From the cell containing the given text, extract its center point as (X, Y) coordinate. 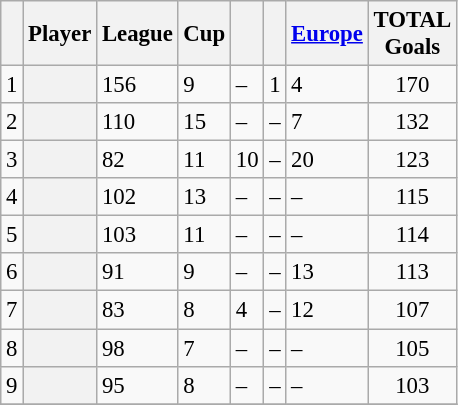
113 (412, 273)
156 (138, 85)
110 (138, 122)
Player (60, 34)
98 (138, 348)
83 (138, 310)
132 (412, 122)
20 (327, 160)
115 (412, 197)
107 (412, 310)
82 (138, 160)
6 (12, 273)
5 (12, 235)
3 (12, 160)
95 (138, 385)
League (138, 34)
TOTALGoals (412, 34)
91 (138, 273)
114 (412, 235)
12 (327, 310)
2 (12, 122)
10 (246, 160)
105 (412, 348)
Cup (204, 34)
170 (412, 85)
Europe (327, 34)
102 (138, 197)
15 (204, 122)
123 (412, 160)
